Identify which cell holds the provided text, then report its (x, y) central coordinate. 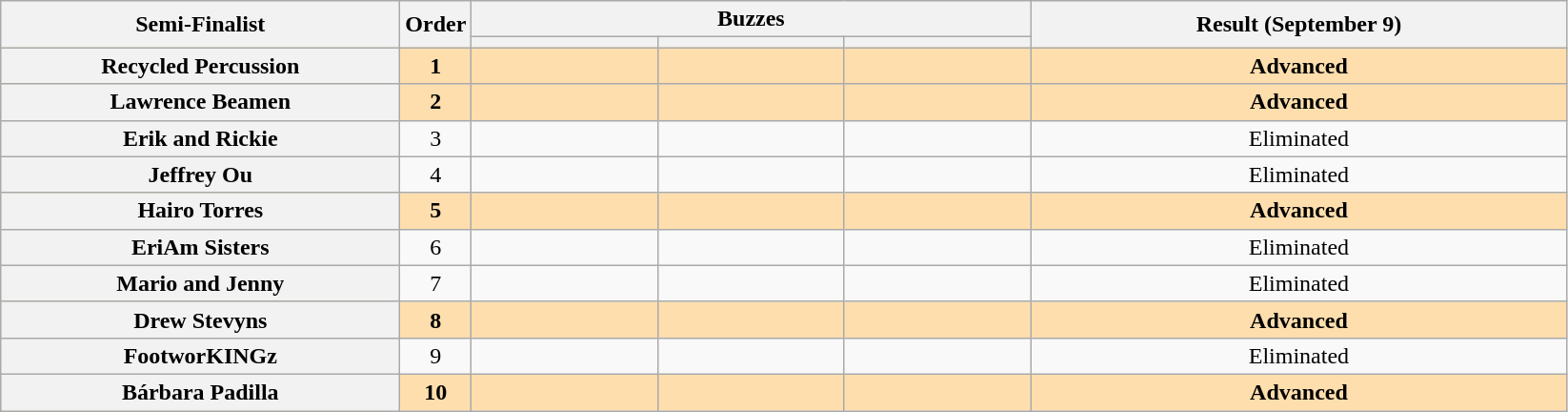
9 (436, 356)
Drew Stevyns (200, 319)
EriAm Sisters (200, 247)
Result (September 9) (1299, 25)
6 (436, 247)
Mario and Jenny (200, 283)
Buzzes (751, 19)
7 (436, 283)
4 (436, 175)
8 (436, 319)
10 (436, 392)
Jeffrey Ou (200, 175)
Bárbara Padilla (200, 392)
Order (436, 25)
Hairo Torres (200, 211)
2 (436, 102)
1 (436, 66)
Erik and Rickie (200, 138)
Recycled Percussion (200, 66)
FootworKINGz (200, 356)
3 (436, 138)
Lawrence Beamen (200, 102)
5 (436, 211)
Semi-Finalist (200, 25)
